Determine the [x, y] coordinate at the center of the cell enclosing the given text.  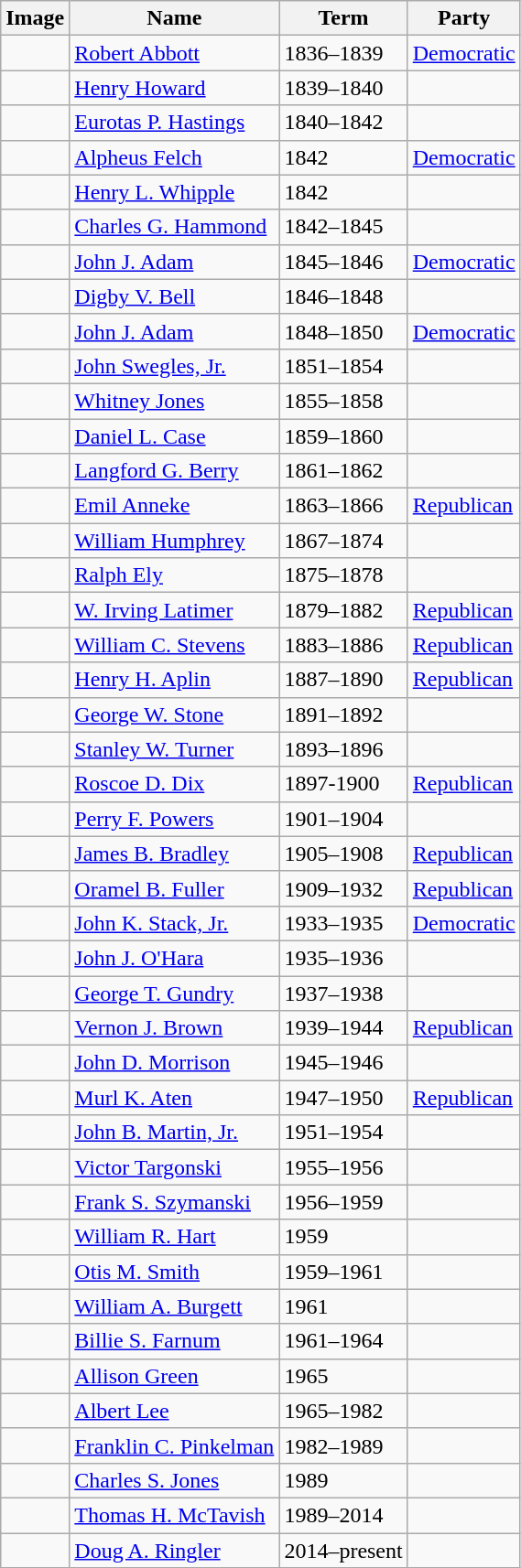
Charles G. Hammond [174, 227]
1861–1862 [343, 471]
Henry L. Whipple [174, 192]
Henry Howard [174, 88]
1846–1848 [343, 296]
Image [35, 18]
1937–1938 [343, 993]
Charles S. Jones [174, 1480]
Oramel B. Fuller [174, 888]
1851–1854 [343, 366]
1855–1858 [343, 401]
Term [343, 18]
Langford G. Berry [174, 471]
1867–1874 [343, 541]
Alpheus Felch [174, 157]
1875–1878 [343, 575]
Digby V. Bell [174, 296]
1961 [343, 1306]
Eurotas P. Hastings [174, 123]
1909–1932 [343, 888]
1959–1961 [343, 1272]
1961–1964 [343, 1341]
1955–1956 [343, 1167]
Emil Anneke [174, 506]
Otis M. Smith [174, 1272]
Frank S. Szymanski [174, 1202]
Name [174, 18]
1897-1900 [343, 784]
William Humphrey [174, 541]
Robert Abbott [174, 53]
Stanley W. Turner [174, 749]
John K. Stack, Jr. [174, 923]
1901–1904 [343, 819]
2014–present [343, 1551]
Vernon J. Brown [174, 1028]
1959 [343, 1237]
1989 [343, 1480]
Murl K. Aten [174, 1098]
1951–1954 [343, 1133]
1836–1839 [343, 53]
W. Irving Latimer [174, 610]
1965–1982 [343, 1411]
1956–1959 [343, 1202]
1947–1950 [343, 1098]
Allison Green [174, 1376]
1883–1886 [343, 645]
1891–1892 [343, 714]
William C. Stevens [174, 645]
William A. Burgett [174, 1306]
John J. O'Hara [174, 958]
George T. Gundry [174, 993]
1989–2014 [343, 1515]
John B. Martin, Jr. [174, 1133]
James B. Bradley [174, 854]
1859–1860 [343, 436]
Party [463, 18]
1863–1866 [343, 506]
Perry F. Powers [174, 819]
Doug A. Ringler [174, 1551]
1933–1935 [343, 923]
George W. Stone [174, 714]
1848–1850 [343, 331]
John D. Morrison [174, 1063]
Roscoe D. Dix [174, 784]
1840–1842 [343, 123]
1935–1936 [343, 958]
Thomas H. McTavish [174, 1515]
1982–1989 [343, 1445]
Albert Lee [174, 1411]
John Swegles, Jr. [174, 366]
William R. Hart [174, 1237]
Victor Targonski [174, 1167]
1939–1944 [343, 1028]
1905–1908 [343, 854]
1842–1845 [343, 227]
1965 [343, 1376]
1945–1946 [343, 1063]
1845–1846 [343, 262]
Whitney Jones [174, 401]
Billie S. Farnum [174, 1341]
Franklin C. Pinkelman [174, 1445]
1887–1890 [343, 680]
Henry H. Aplin [174, 680]
1839–1840 [343, 88]
1879–1882 [343, 610]
Daniel L. Case [174, 436]
1893–1896 [343, 749]
Ralph Ely [174, 575]
